Identify which cell holds the provided text, then report its (X, Y) central coordinate. 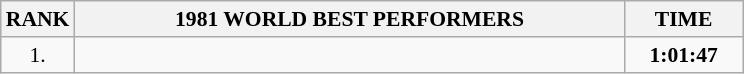
TIME (684, 19)
1:01:47 (684, 55)
1981 WORLD BEST PERFORMERS (349, 19)
RANK (38, 19)
1. (38, 55)
